Determine the (x, y) coordinate at the center of the cell enclosing the given text.  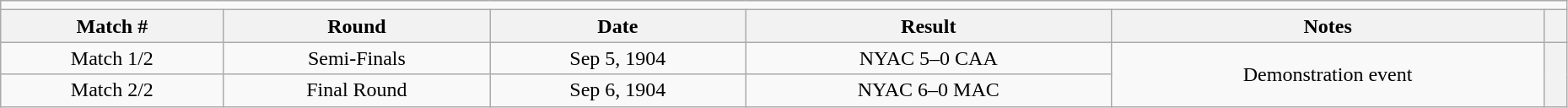
Semi-Finals (357, 58)
Round (357, 26)
NYAC 5–0 CAA (929, 58)
Sep 6, 1904 (617, 90)
Notes (1328, 26)
Match 1/2 (112, 58)
NYAC 6–0 MAC (929, 90)
Result (929, 26)
Match # (112, 26)
Sep 5, 1904 (617, 58)
Date (617, 26)
Match 2/2 (112, 90)
Demonstration event (1328, 74)
Final Round (357, 90)
